Return the (X, Y) coordinate for the center point of the cell that contains the specified text.  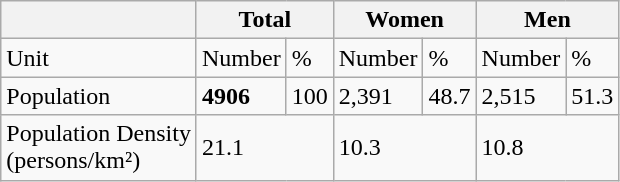
48.7 (450, 96)
4906 (241, 96)
Women (404, 20)
10.8 (548, 148)
2,391 (378, 96)
Unit (99, 58)
Population Density(persons/km²) (99, 148)
51.3 (592, 96)
21.1 (264, 148)
10.3 (404, 148)
Population (99, 96)
Men (548, 20)
100 (310, 96)
2,515 (521, 96)
Total (264, 20)
